Detect which cell encompasses the target text, then output its [x, y] center coordinate. 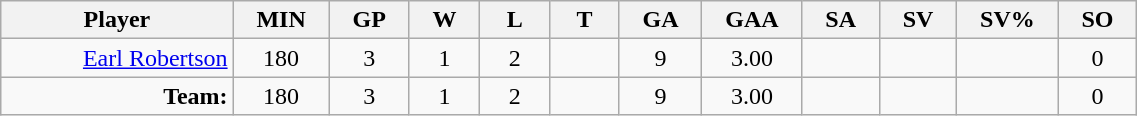
Team: [117, 96]
Earl Robertson [117, 58]
GP [369, 20]
GA [660, 20]
GAA [752, 20]
T [585, 20]
MIN [281, 20]
Player [117, 20]
W [444, 20]
SV [918, 20]
L [515, 20]
SA [840, 20]
SV% [1008, 20]
SO [1098, 20]
